Provide the (X, Y) coordinate of the cell's center where the given text is located.  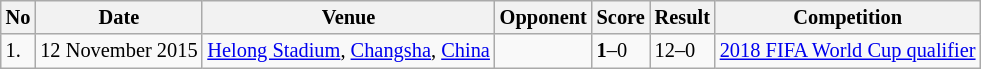
Opponent (544, 17)
Date (118, 17)
No (18, 17)
Helong Stadium, Changsha, China (348, 51)
2018 FIFA World Cup qualifier (848, 51)
1–0 (621, 51)
Score (621, 17)
12–0 (682, 51)
Venue (348, 17)
Competition (848, 17)
12 November 2015 (118, 51)
Result (682, 17)
1. (18, 51)
